Identify which cell holds the provided text, then report its [x, y] central coordinate. 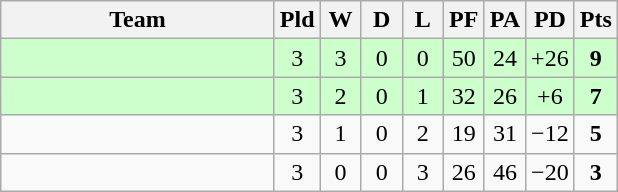
Pld [297, 20]
46 [504, 172]
PA [504, 20]
W [340, 20]
PD [550, 20]
−20 [550, 172]
PF [464, 20]
50 [464, 58]
+6 [550, 96]
7 [596, 96]
9 [596, 58]
19 [464, 134]
D [382, 20]
5 [596, 134]
Pts [596, 20]
−12 [550, 134]
32 [464, 96]
31 [504, 134]
Team [138, 20]
+26 [550, 58]
24 [504, 58]
L [422, 20]
